Output the [X, Y] coordinate of the center of the cell containing the given text.  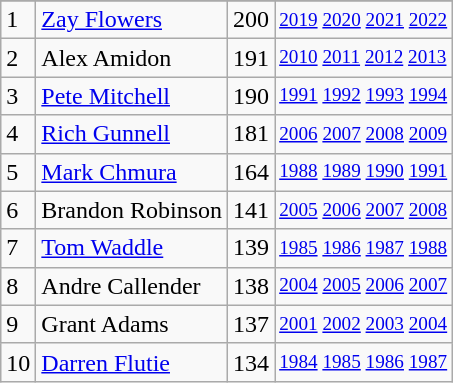
134 [252, 362]
Darren Flutie [132, 362]
200 [252, 20]
190 [252, 96]
Pete Mitchell [132, 96]
1988 1989 1990 1991 [364, 172]
3 [18, 96]
4 [18, 134]
2005 2006 2007 2008 [364, 210]
164 [252, 172]
Brandon Robinson [132, 210]
2010 2011 2012 2013 [364, 58]
139 [252, 248]
10 [18, 362]
8 [18, 286]
141 [252, 210]
Alex Amidon [132, 58]
1991 1992 1993 1994 [364, 96]
5 [18, 172]
7 [18, 248]
Grant Adams [132, 324]
9 [18, 324]
Tom Waddle [132, 248]
Rich Gunnell [132, 134]
191 [252, 58]
Mark Chmura [132, 172]
Zay Flowers [132, 20]
181 [252, 134]
138 [252, 286]
6 [18, 210]
1985 1986 1987 1988 [364, 248]
2019 2020 2021 2022 [364, 20]
2004 2005 2006 2007 [364, 286]
2001 2002 2003 2004 [364, 324]
1984 1985 1986 1987 [364, 362]
1 [18, 20]
2006 2007 2008 2009 [364, 134]
Andre Callender [132, 286]
137 [252, 324]
2 [18, 58]
